For the text-containing cell, return its midpoint in [x, y] coordinate format. 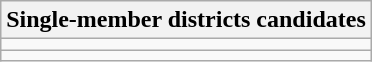
Single-member districts candidates [186, 20]
